Provide the (X, Y) coordinate of the cell's center where the given text is located.  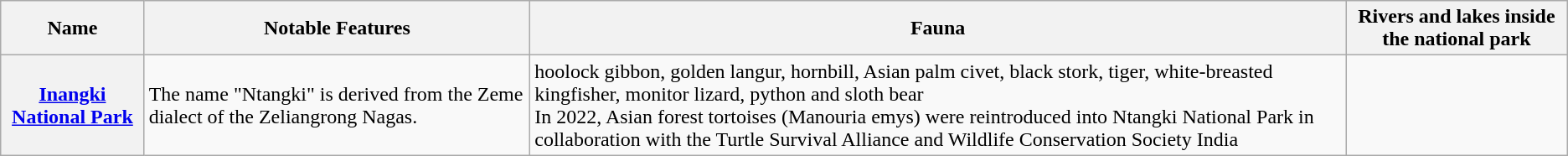
Name (72, 29)
The name "Ntangki" is derived from the Zeme dialect of the Zeliangrong Nagas. (337, 106)
Inangki National Park (72, 106)
Notable Features (337, 29)
Fauna (938, 29)
Rivers and lakes inside the national park (1457, 29)
